From the cell containing the given text, extract its center point as [x, y] coordinate. 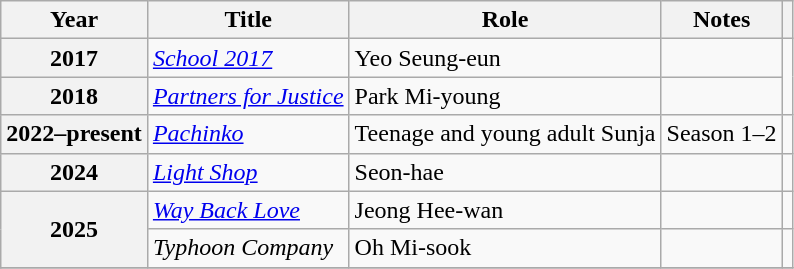
2018 [74, 96]
Notes [722, 20]
2017 [74, 58]
Light Shop [248, 172]
Title [248, 20]
2025 [74, 229]
Yeo Seung-eun [505, 58]
Year [74, 20]
2022–present [74, 134]
Park Mi-young [505, 96]
School 2017 [248, 58]
Seon-hae [505, 172]
Season 1–2 [722, 134]
Role [505, 20]
Teenage and young adult Sunja [505, 134]
Pachinko [248, 134]
Way Back Love [248, 210]
Oh Mi-sook [505, 248]
Jeong Hee-wan [505, 210]
Typhoon Company [248, 248]
2024 [74, 172]
Partners for Justice [248, 96]
